Determine the [X, Y] coordinate at the center of the cell enclosing the given text.  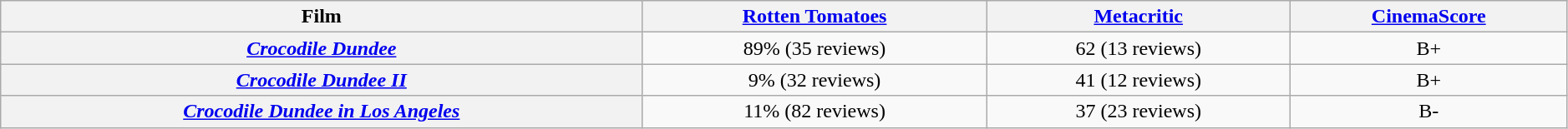
11% (82 reviews) [814, 112]
89% (35 reviews) [814, 48]
Crocodile Dundee II [322, 80]
Film [322, 17]
62 (13 reviews) [1138, 48]
Crocodile Dundee [322, 48]
37 (23 reviews) [1138, 112]
Crocodile Dundee in Los Angeles [322, 112]
CinemaScore [1428, 17]
B- [1428, 112]
Metacritic [1138, 17]
41 (12 reviews) [1138, 80]
Rotten Tomatoes [814, 17]
9% (32 reviews) [814, 80]
